Return the (x, y) coordinate for the center point of the cell that contains the specified text.  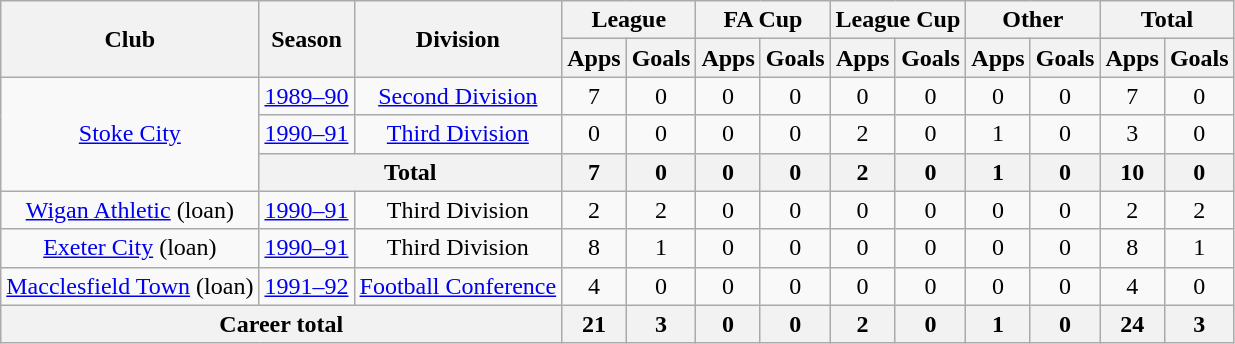
1989–90 (306, 96)
Other (1033, 20)
Macclesfield Town (loan) (130, 286)
FA Cup (763, 20)
1991–92 (306, 286)
Season (306, 39)
Career total (282, 324)
League Cup (898, 20)
Football Conference (458, 286)
Stoke City (130, 134)
24 (1132, 324)
Wigan Athletic (loan) (130, 210)
Second Division (458, 96)
21 (594, 324)
10 (1132, 172)
Division (458, 39)
League (629, 20)
Exeter City (loan) (130, 248)
Club (130, 39)
